Find where the given text appears and provide that cell's center as (x, y) coordinate. 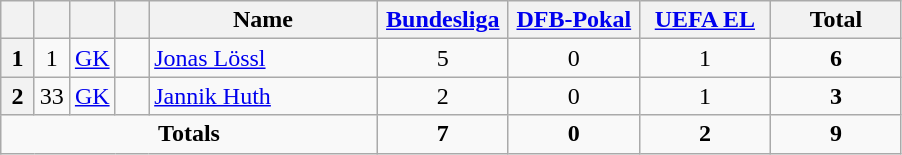
9 (836, 134)
Name (264, 20)
7 (442, 134)
Jonas Lössl (264, 58)
UEFA EL (704, 20)
DFB-Pokal (574, 20)
Jannik Huth (264, 96)
Totals (189, 134)
5 (442, 58)
33 (52, 96)
3 (836, 96)
Total (836, 20)
Bundesliga (442, 20)
6 (836, 58)
